Locate the cell with the specified text and output its [x, y] center coordinate. 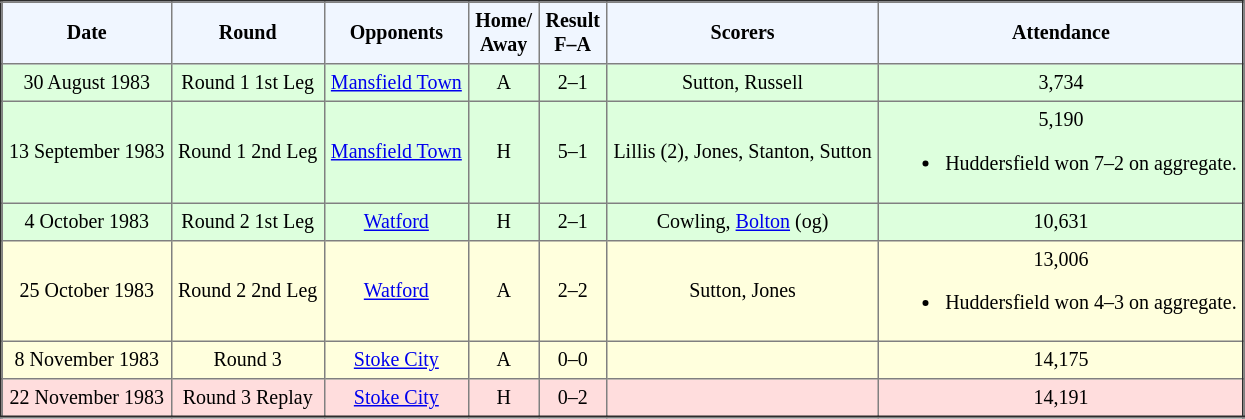
Round 3 [248, 361]
Round [248, 33]
Sutton, Jones [743, 290]
0–2 [573, 398]
Round 3 Replay [248, 398]
Attendance [1061, 33]
3,734 [1061, 83]
30 August 1983 [87, 83]
4 October 1983 [87, 222]
ResultF–A [573, 33]
Scorers [743, 33]
0–0 [573, 361]
14,175 [1061, 361]
13,006Huddersfield won 4–3 on aggregate. [1061, 290]
5–1 [573, 152]
Home/Away [504, 33]
Sutton, Russell [743, 83]
Round 2 2nd Leg [248, 290]
Round 2 1st Leg [248, 222]
13 September 1983 [87, 152]
5,190Huddersfield won 7–2 on aggregate. [1061, 152]
Opponents [396, 33]
2–2 [573, 290]
Date [87, 33]
Round 1 1st Leg [248, 83]
Cowling, Bolton (og) [743, 222]
14,191 [1061, 398]
10,631 [1061, 222]
8 November 1983 [87, 361]
Round 1 2nd Leg [248, 152]
Lillis (2), Jones, Stanton, Sutton [743, 152]
22 November 1983 [87, 398]
25 October 1983 [87, 290]
